Identify which cell holds the provided text, then report its (X, Y) central coordinate. 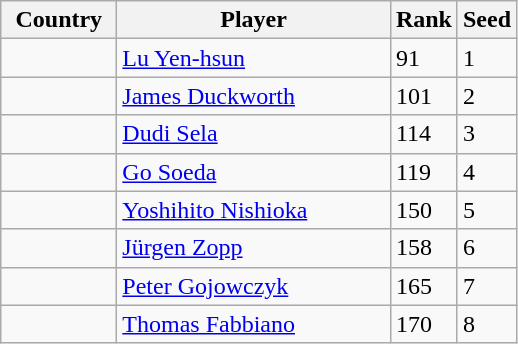
James Duckworth (254, 96)
8 (486, 324)
119 (424, 172)
Dudi Sela (254, 134)
3 (486, 134)
165 (424, 286)
Lu Yen-hsun (254, 58)
Yoshihito Nishioka (254, 210)
Rank (424, 20)
Country (59, 20)
6 (486, 248)
101 (424, 96)
Go Soeda (254, 172)
Thomas Fabbiano (254, 324)
4 (486, 172)
Peter Gojowczyk (254, 286)
150 (424, 210)
7 (486, 286)
2 (486, 96)
158 (424, 248)
1 (486, 58)
Seed (486, 20)
Player (254, 20)
Jürgen Zopp (254, 248)
91 (424, 58)
170 (424, 324)
114 (424, 134)
5 (486, 210)
